Scan for the cell matching the given text and deliver its (X, Y) coordinate at center. 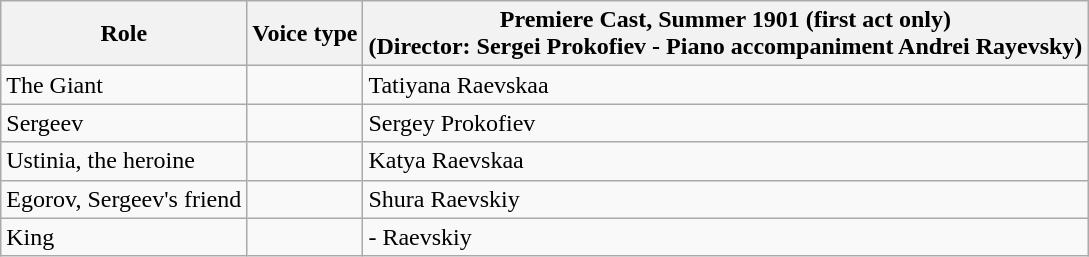
- Raevskiy (726, 237)
Egorov, Sergeev's friend (124, 199)
Voice type (305, 34)
Katya Raevskaa (726, 161)
King (124, 237)
Shura Raevskiy (726, 199)
Premiere Cast, Summer 1901 (first act only)(Director: Sergei Prokofiev - Piano accompaniment Andrei Rayevsky) (726, 34)
Sergeev (124, 123)
Sergey Prokofiev (726, 123)
Ustinia, the heroine (124, 161)
Role (124, 34)
The Giant (124, 85)
Tatiyana Raevskaa (726, 85)
